Pinpoint the cell where the given text exists, returning its [X, Y] midpoint coordinate. 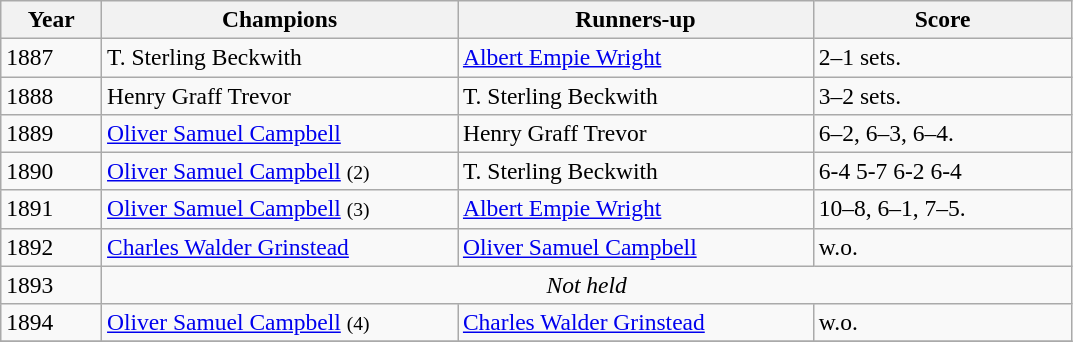
1889 [52, 133]
1894 [52, 322]
Runners-up [636, 19]
1893 [52, 285]
Score [942, 19]
Not held [587, 285]
Oliver Samuel Campbell (4) [280, 322]
2–1 sets. [942, 57]
6–2, 6–3, 6–4. [942, 133]
1891 [52, 209]
1892 [52, 247]
1888 [52, 95]
Oliver Samuel Campbell (3) [280, 209]
10–8, 6–1, 7–5. [942, 209]
Year [52, 19]
1887 [52, 57]
Champions [280, 19]
Oliver Samuel Campbell (2) [280, 171]
1890 [52, 171]
3–2 sets. [942, 95]
6-4 5-7 6-2 6-4 [942, 171]
